Locate the cell with the specified text and output its (X, Y) center coordinate. 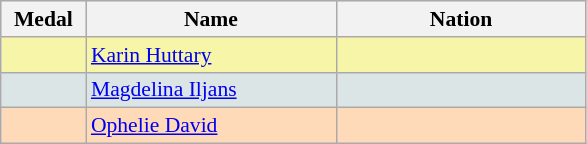
Name (211, 19)
Magdelina Iljans (211, 90)
Nation (461, 19)
Karin Huttary (211, 55)
Ophelie David (211, 126)
Medal (44, 19)
